Detect which cell encompasses the target text, then output its (X, Y) center coordinate. 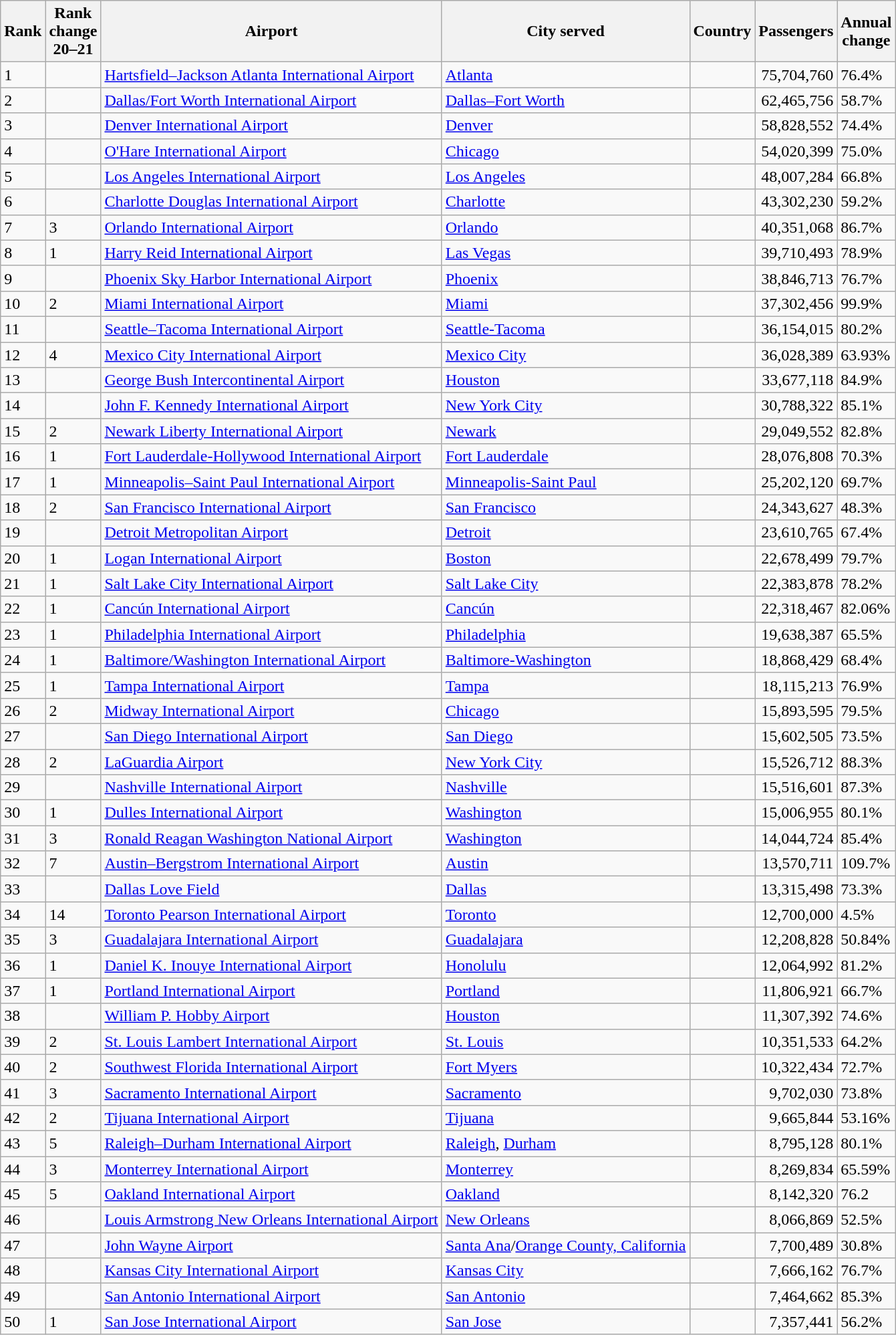
Philadelphia International Airport (271, 634)
30,788,322 (796, 406)
42 (23, 1118)
25 (23, 685)
22,383,878 (796, 584)
Charlotte (565, 202)
San Jose (565, 1322)
Dallas–Fort Worth (565, 100)
Miami (565, 304)
65.5% (866, 634)
8,066,869 (796, 1220)
76.2 (866, 1195)
9,665,844 (796, 1118)
66.7% (866, 991)
Portland International Airport (271, 991)
88.3% (866, 761)
15,893,595 (796, 711)
17 (23, 482)
50.84% (866, 940)
Minneapolis-Saint Paul (565, 482)
Hartsfield–Jackson Atlanta International Airport (271, 75)
Monterrey International Airport (271, 1169)
San Francisco International Airport (271, 507)
82.06% (866, 609)
William P. Hobby Airport (271, 1016)
36,154,015 (796, 329)
15,516,601 (796, 787)
Seattle-Tacoma (565, 329)
48 (23, 1271)
73.3% (866, 889)
Austin–Bergstrom International Airport (271, 864)
8,142,320 (796, 1195)
109.7% (866, 864)
12 (23, 355)
21 (23, 584)
99.9% (866, 304)
33,677,118 (796, 380)
35 (23, 940)
Fort Lauderdale-Hollywood International Airport (271, 457)
76.4% (866, 75)
59.2% (866, 202)
19,638,387 (796, 634)
John Wayne Airport (271, 1245)
15,526,712 (796, 761)
Orlando International Airport (271, 227)
Dulles International Airport (271, 813)
78.2% (866, 584)
Atlanta (565, 75)
12,064,992 (796, 965)
30.8% (866, 1245)
49 (23, 1296)
11,806,921 (796, 991)
Daniel K. Inouye International Airport (271, 965)
75,704,760 (796, 75)
31 (23, 838)
John F. Kennedy International Airport (271, 406)
27 (23, 736)
25,202,120 (796, 482)
85.1% (866, 406)
Nashville International Airport (271, 787)
Los Angeles (565, 176)
San Jose International Airport (271, 1322)
9 (23, 278)
Philadelphia (565, 634)
13 (23, 380)
38,846,713 (796, 278)
Detroit (565, 533)
7,700,489 (796, 1245)
24 (23, 660)
15 (23, 431)
Los Angeles International Airport (271, 176)
70.3% (866, 457)
28 (23, 761)
87.3% (866, 787)
67.4% (866, 533)
15,602,505 (796, 736)
Rankchange20–21 (73, 31)
Midway International Airport (271, 711)
79.7% (866, 558)
LaGuardia Airport (271, 761)
85.3% (866, 1296)
58.7% (866, 100)
Guadalajara International Airport (271, 940)
Dallas/Fort Worth International Airport (271, 100)
Mexico City (565, 355)
33 (23, 889)
Oakland International Airport (271, 1195)
10,322,434 (796, 1067)
7,666,162 (796, 1271)
George Bush Intercontinental Airport (271, 380)
47 (23, 1245)
4.5% (866, 915)
30 (23, 813)
76.9% (866, 685)
11 (23, 329)
18 (23, 507)
Cancún International Airport (271, 609)
20 (23, 558)
36,028,389 (796, 355)
66.8% (866, 176)
8,269,834 (796, 1169)
8,795,128 (796, 1143)
74.6% (866, 1016)
78.9% (866, 253)
San Antonio International Airport (271, 1296)
50 (23, 1322)
Mexico City International Airport (271, 355)
15,006,955 (796, 813)
18,115,213 (796, 685)
Tijuana (565, 1118)
Louis Armstrong New Orleans International Airport (271, 1220)
9,702,030 (796, 1092)
St. Louis Lambert International Airport (271, 1042)
32 (23, 864)
Guadalajara (565, 940)
36 (23, 965)
Oakland (565, 1195)
Monterrey (565, 1169)
Portland (565, 991)
San Antonio (565, 1296)
53.16% (866, 1118)
Boston (565, 558)
Rank (23, 31)
Sacramento International Airport (271, 1092)
12,700,000 (796, 915)
Denver International Airport (271, 126)
O'Hare International Airport (271, 151)
City served (565, 31)
19 (23, 533)
7,464,662 (796, 1296)
Charlotte Douglas International Airport (271, 202)
Nashville (565, 787)
22 (23, 609)
Seattle–Tacoma International Airport (271, 329)
40 (23, 1067)
Miami International Airport (271, 304)
45 (23, 1195)
23,610,765 (796, 533)
86.7% (866, 227)
Annualchange (866, 31)
Fort Lauderdale (565, 457)
Sacramento (565, 1092)
58,828,552 (796, 126)
10 (23, 304)
39,710,493 (796, 253)
14,044,724 (796, 838)
74.4% (866, 126)
75.0% (866, 151)
26 (23, 711)
Phoenix Sky Harbor International Airport (271, 278)
63.93% (866, 355)
16 (23, 457)
8 (23, 253)
Ronald Reagan Washington National Airport (271, 838)
Santa Ana/Orange County, California (565, 1245)
San Diego (565, 736)
72.7% (866, 1067)
52.5% (866, 1220)
43 (23, 1143)
Passengers (796, 31)
44 (23, 1169)
New Orleans (565, 1220)
San Diego International Airport (271, 736)
28,076,808 (796, 457)
54,020,399 (796, 151)
Dallas (565, 889)
38 (23, 1016)
41 (23, 1092)
68.4% (866, 660)
Dallas Love Field (271, 889)
Orlando (565, 227)
37 (23, 991)
Detroit Metropolitan Airport (271, 533)
Harry Reid International Airport (271, 253)
Raleigh–Durham International Airport (271, 1143)
Las Vegas (565, 253)
24,343,627 (796, 507)
13,570,711 (796, 864)
Newark (565, 431)
11,307,392 (796, 1016)
7,357,441 (796, 1322)
56.2% (866, 1322)
79.5% (866, 711)
Country (722, 31)
Tijuana International Airport (271, 1118)
84.9% (866, 380)
Salt Lake City (565, 584)
Logan International Airport (271, 558)
Minneapolis–Saint Paul International Airport (271, 482)
Fort Myers (565, 1067)
40,351,068 (796, 227)
73.8% (866, 1092)
85.4% (866, 838)
6 (23, 202)
48,007,284 (796, 176)
Denver (565, 126)
82.8% (866, 431)
34 (23, 915)
37,302,456 (796, 304)
18,868,429 (796, 660)
Toronto Pearson International Airport (271, 915)
65.59% (866, 1169)
Kansas City International Airport (271, 1271)
29,049,552 (796, 431)
Baltimore-Washington (565, 660)
23 (23, 634)
22,318,467 (796, 609)
22,678,499 (796, 558)
Phoenix (565, 278)
Tampa (565, 685)
13,315,498 (796, 889)
Newark Liberty International Airport (271, 431)
Southwest Florida International Airport (271, 1067)
Toronto (565, 915)
64.2% (866, 1042)
Cancún (565, 609)
12,208,828 (796, 940)
Kansas City (565, 1271)
73.5% (866, 736)
81.2% (866, 965)
Austin (565, 864)
39 (23, 1042)
Raleigh, Durham (565, 1143)
62,465,756 (796, 100)
Airport (271, 31)
69.7% (866, 482)
29 (23, 787)
Baltimore/Washington International Airport (271, 660)
St. Louis (565, 1042)
10,351,533 (796, 1042)
San Francisco (565, 507)
Tampa International Airport (271, 685)
Honolulu (565, 965)
Salt Lake City International Airport (271, 584)
46 (23, 1220)
43,302,230 (796, 202)
80.2% (866, 329)
48.3% (866, 507)
